Find where the given text appears and provide that cell's center as [X, Y] coordinate. 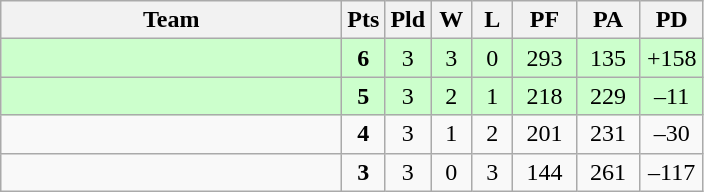
Team [172, 20]
Pld [408, 20]
–117 [672, 172]
–30 [672, 134]
–11 [672, 96]
4 [364, 134]
PD [672, 20]
5 [364, 96]
Pts [364, 20]
PF [545, 20]
261 [608, 172]
6 [364, 58]
293 [545, 58]
231 [608, 134]
144 [545, 172]
+158 [672, 58]
L [492, 20]
PA [608, 20]
218 [545, 96]
229 [608, 96]
135 [608, 58]
W [452, 20]
201 [545, 134]
